From the cell containing the given text, extract its center point as [X, Y] coordinate. 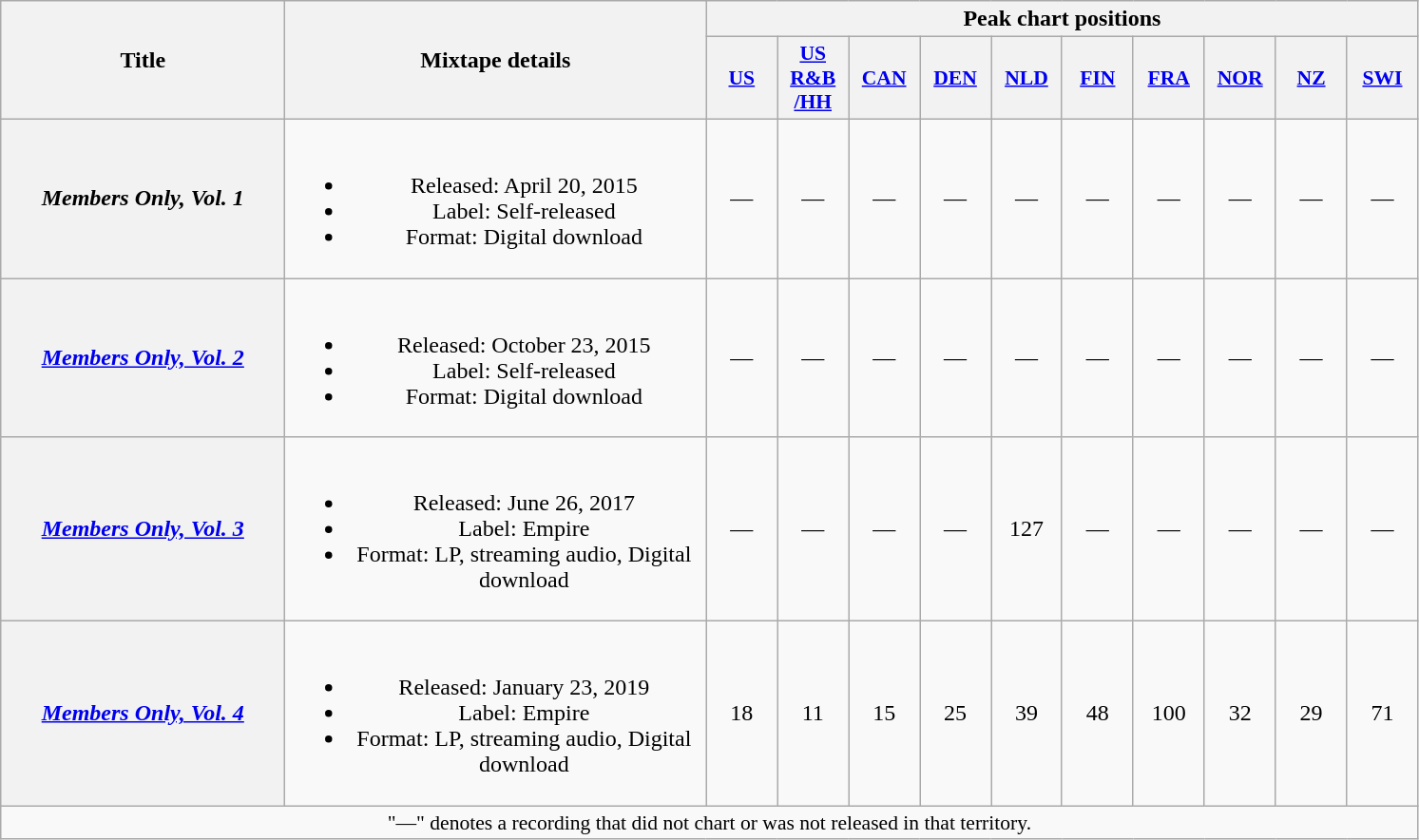
29 [1312, 714]
11 [814, 714]
FIN [1097, 78]
NOR [1239, 78]
Released: June 26, 2017Label: EmpireFormat: LP, streaming audio, Digital download [496, 529]
Members Only, Vol. 3 [143, 529]
71 [1382, 714]
Released: January 23, 2019Label: EmpireFormat: LP, streaming audio, Digital download [496, 714]
127 [1026, 529]
Peak chart positions [1063, 19]
32 [1239, 714]
25 [956, 714]
39 [1026, 714]
Members Only, Vol. 4 [143, 714]
Released: October 23, 2015Label: Self-releasedFormat: Digital download [496, 357]
"—" denotes a recording that did not chart or was not released in that territory. [709, 823]
DEN [956, 78]
15 [884, 714]
NZ [1312, 78]
Released: April 20, 2015Label: Self-releasedFormat: Digital download [496, 198]
Title [143, 61]
48 [1097, 714]
CAN [884, 78]
100 [1169, 714]
USR&B/HH [814, 78]
NLD [1026, 78]
US [741, 78]
SWI [1382, 78]
Members Only, Vol. 2 [143, 357]
Members Only, Vol. 1 [143, 198]
Mixtape details [496, 61]
FRA [1169, 78]
18 [741, 714]
